Provide the (X, Y) coordinate of the cell's center where the given text is located.  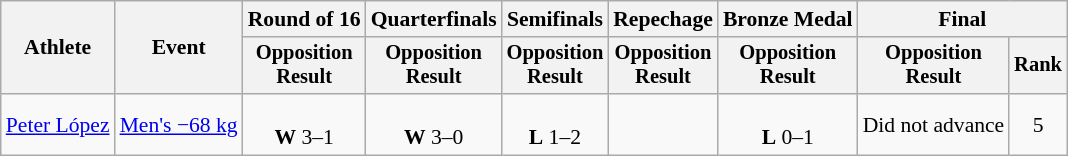
L 0–1 (788, 124)
Event (179, 48)
5 (1038, 124)
L 1–2 (556, 124)
Quarterfinals (434, 19)
Rank (1038, 66)
W 3–1 (304, 124)
Repechage (663, 19)
Peter López (58, 124)
Athlete (58, 48)
Final (962, 19)
Men's −68 kg (179, 124)
W 3–0 (434, 124)
Semifinals (556, 19)
Did not advance (934, 124)
Round of 16 (304, 19)
Bronze Medal (788, 19)
